Locate the cell with the specified text and output its (x, y) center coordinate. 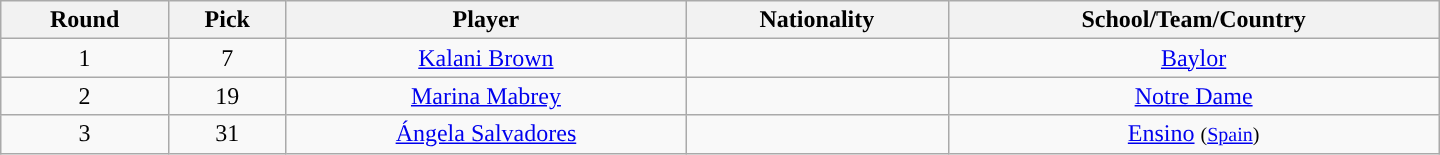
3 (85, 134)
19 (227, 96)
1 (85, 58)
Round (85, 20)
Player (486, 20)
Nationality (817, 20)
7 (227, 58)
School/Team/Country (1194, 20)
Ensino (Spain) (1194, 134)
Ángela Salvadores (486, 134)
2 (85, 96)
31 (227, 134)
Kalani Brown (486, 58)
Baylor (1194, 58)
Marina Mabrey (486, 96)
Notre Dame (1194, 96)
Pick (227, 20)
